From the cell containing the given text, extract its center point as (x, y) coordinate. 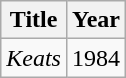
1984 (96, 58)
Keats (34, 58)
Title (34, 20)
Year (96, 20)
